Find where the given text appears and provide that cell's center as (x, y) coordinate. 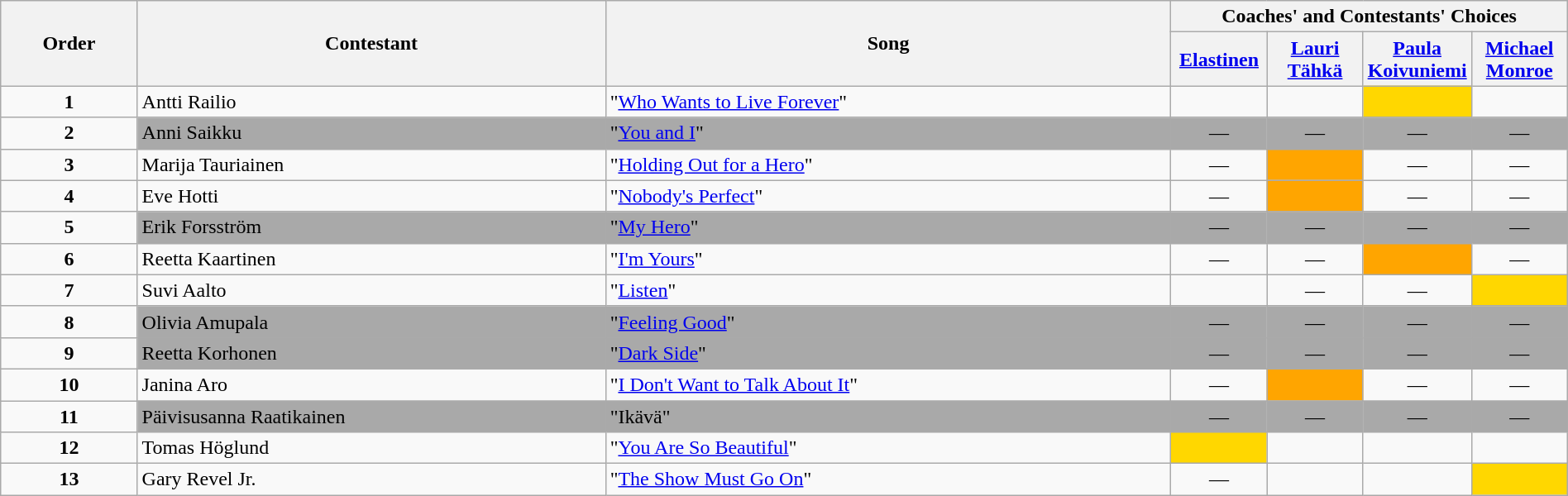
Paula Koivuniemi (1417, 60)
Elastinen (1219, 60)
"Nobody's Perfect" (888, 196)
Order (69, 43)
13 (69, 479)
"Ikävä" (888, 416)
"Listen" (888, 290)
Gary Revel Jr. (371, 479)
10 (69, 384)
1 (69, 102)
3 (69, 165)
Song (888, 43)
Olivia Amupala (371, 322)
Anni Saikku (371, 133)
Reetta Kaartinen (371, 259)
11 (69, 416)
8 (69, 322)
Lauri Tähkä (1315, 60)
4 (69, 196)
Contestant (371, 43)
9 (69, 353)
"Dark Side" (888, 353)
5 (69, 227)
"Holding Out for a Hero" (888, 165)
"I Don't Want to Talk About It" (888, 384)
Marija Tauriainen (371, 165)
"I'm Yours" (888, 259)
"You and I" (888, 133)
Päivisusanna Raatikainen (371, 416)
Eve Hotti (371, 196)
"My Hero" (888, 227)
Erik Forsström (371, 227)
Coaches' and Contestants' Choices (1370, 17)
Tomas Höglund (371, 448)
Suvi Aalto (371, 290)
Janina Aro (371, 384)
"You Are So Beautiful" (888, 448)
"Feeling Good" (888, 322)
"Who Wants to Live Forever" (888, 102)
2 (69, 133)
"The Show Must Go On" (888, 479)
6 (69, 259)
12 (69, 448)
Antti Railio (371, 102)
Reetta Korhonen (371, 353)
Michael Monroe (1519, 60)
7 (69, 290)
